Return [x, y] of the center of cell containing provided text 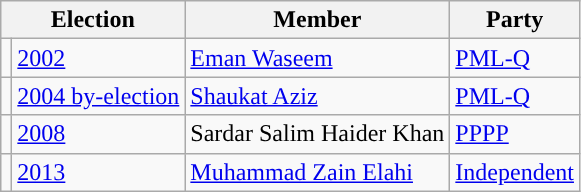
2004 by-election [98, 96]
Shaukat Aziz [318, 96]
Independent [515, 172]
Election [93, 20]
Party [515, 20]
Member [318, 20]
2002 [98, 58]
Muhammad Zain Elahi [318, 172]
Sardar Salim Haider Khan [318, 134]
2013 [98, 172]
PPPP [515, 134]
2008 [98, 134]
Eman Waseem [318, 58]
